Locate the cell with the specified text and output its [X, Y] center coordinate. 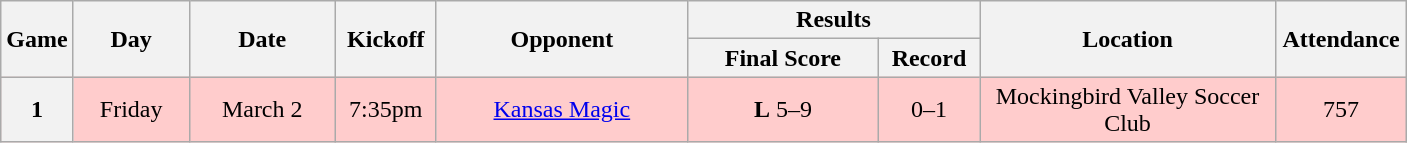
Results [833, 20]
Final Score [782, 58]
0–1 [928, 110]
Attendance [1342, 39]
Opponent [562, 39]
7:35pm [386, 110]
Location [1128, 39]
757 [1342, 110]
Game [37, 39]
Date [262, 39]
Kansas Magic [562, 110]
Mockingbird Valley Soccer Club [1128, 110]
Friday [131, 110]
March 2 [262, 110]
Record [928, 58]
Day [131, 39]
L 5–9 [782, 110]
1 [37, 110]
Kickoff [386, 39]
